Search for the cell housing the specified text and yield its (X, Y) center coordinate. 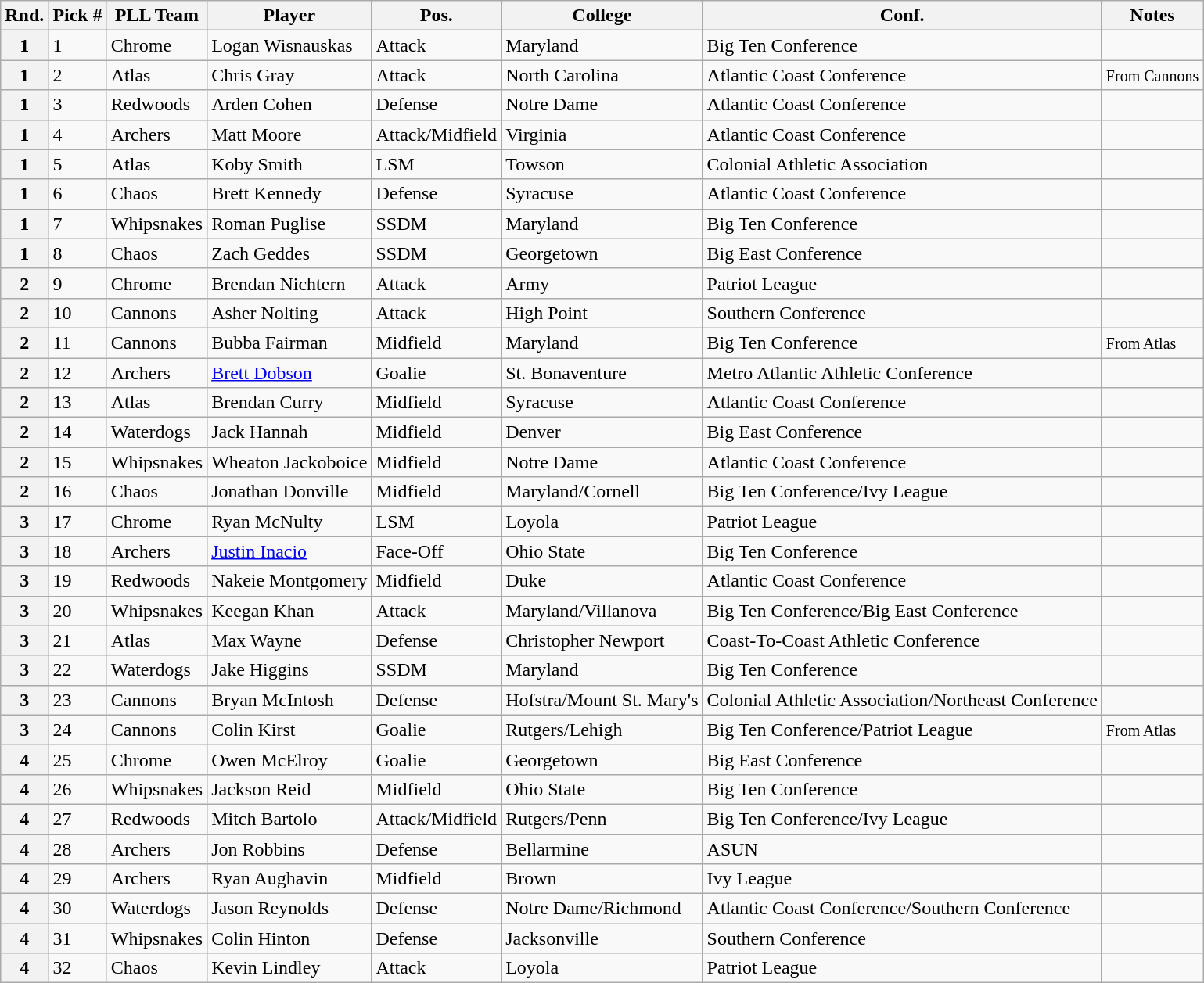
32 (77, 968)
29 (77, 879)
16 (77, 492)
Roman Puglise (289, 224)
12 (77, 373)
Bellarmine (602, 848)
From Cannons (1152, 75)
15 (77, 462)
Virginia (602, 135)
Big Ten Conference/Big East Conference (902, 611)
22 (77, 670)
Matt Moore (289, 135)
Pick # (77, 16)
6 (77, 194)
Denver (602, 432)
Zach Geddes (289, 253)
5 (77, 164)
Ivy League (902, 879)
25 (77, 759)
Brendan Nichtern (289, 283)
St. Bonaventure (602, 373)
Big Ten Conference/Patriot League (902, 730)
Army (602, 283)
Colonial Athletic Association/Northeast Conference (902, 700)
Player (289, 16)
28 (77, 848)
Nakeie Montgomery (289, 581)
Jackson Reid (289, 789)
27 (77, 819)
North Carolina (602, 75)
Jake Higgins (289, 670)
Koby Smith (289, 164)
18 (77, 551)
Notre Dame/Richmond (602, 909)
14 (77, 432)
Justin Inacio (289, 551)
Atlantic Coast Conference/Southern Conference (902, 909)
Notes (1152, 16)
Chris Gray (289, 75)
Maryland/Villanova (602, 611)
7 (77, 224)
31 (77, 938)
Jonathan Donville (289, 492)
Jack Hannah (289, 432)
Ryan Aughavin (289, 879)
Owen McElroy (289, 759)
Brett Kennedy (289, 194)
21 (77, 640)
Colin Hinton (289, 938)
Metro Atlantic Athletic Conference (902, 373)
Jon Robbins (289, 848)
ASUN (902, 848)
Brown (602, 879)
Kevin Lindley (289, 968)
Arden Cohen (289, 105)
11 (77, 343)
Duke (602, 581)
PLL Team (156, 16)
20 (77, 611)
Rnd. (25, 16)
Colin Kirst (289, 730)
Hofstra/Mount St. Mary's (602, 700)
8 (77, 253)
26 (77, 789)
Mitch Bartolo (289, 819)
13 (77, 403)
Brendan Curry (289, 403)
College (602, 16)
Keegan Khan (289, 611)
Max Wayne (289, 640)
Asher Nolting (289, 313)
Brett Dobson (289, 373)
Pos. (437, 16)
Wheaton Jackoboice (289, 462)
Ryan McNulty (289, 522)
23 (77, 700)
9 (77, 283)
Christopher Newport (602, 640)
High Point (602, 313)
Jacksonville (602, 938)
30 (77, 909)
24 (77, 730)
Coast-To-Coast Athletic Conference (902, 640)
10 (77, 313)
Rutgers/Lehigh (602, 730)
Bryan McIntosh (289, 700)
Colonial Athletic Association (902, 164)
19 (77, 581)
Jason Reynolds (289, 909)
Bubba Fairman (289, 343)
Rutgers/Penn (602, 819)
Face-Off (437, 551)
Towson (602, 164)
Maryland/Cornell (602, 492)
Logan Wisnauskas (289, 45)
Conf. (902, 16)
17 (77, 522)
